Determine the (x, y) coordinate at the center of the cell enclosing the given text.  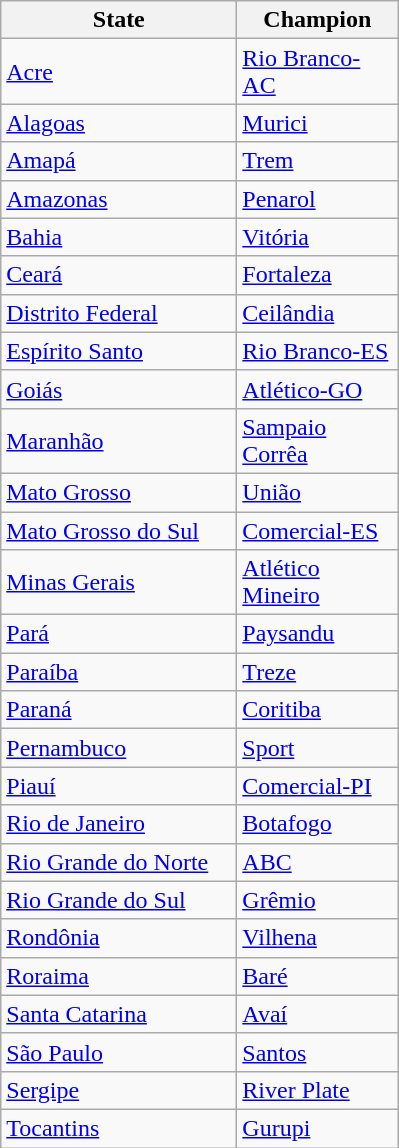
Atlético Mineiro (318, 582)
Vitória (318, 237)
Rio Grande do Sul (119, 900)
Paraíba (119, 672)
Sergipe (119, 1090)
Distrito Federal (119, 313)
Tocantins (119, 1128)
Rio de Janeiro (119, 824)
Santos (318, 1052)
Comercial-ES (318, 531)
Coritiba (318, 710)
Amapá (119, 161)
Mato Grosso (119, 492)
Rondônia (119, 938)
Trem (318, 161)
Ceilândia (318, 313)
Comercial-PI (318, 786)
Paraná (119, 710)
Fortaleza (318, 275)
Rio Grande do Norte (119, 862)
Maranhão (119, 440)
Sampaio Corrêa (318, 440)
Baré (318, 976)
Treze (318, 672)
Piauí (119, 786)
Vilhena (318, 938)
Amazonas (119, 199)
Santa Catarina (119, 1014)
São Paulo (119, 1052)
Alagoas (119, 123)
Murici (318, 123)
Rio Branco-AC (318, 72)
Bahia (119, 237)
Goiás (119, 389)
Ceará (119, 275)
Paysandu (318, 634)
Atlético-GO (318, 389)
Botafogo (318, 824)
Penarol (318, 199)
ABC (318, 862)
União (318, 492)
Gurupi (318, 1128)
State (119, 20)
Avaí (318, 1014)
River Plate (318, 1090)
Roraima (119, 976)
Pará (119, 634)
Sport (318, 748)
Pernambuco (119, 748)
Acre (119, 72)
Mato Grosso do Sul (119, 531)
Minas Gerais (119, 582)
Champion (318, 20)
Espírito Santo (119, 351)
Grêmio (318, 900)
Rio Branco-ES (318, 351)
